Locate the cell with the specified text and output its [x, y] center coordinate. 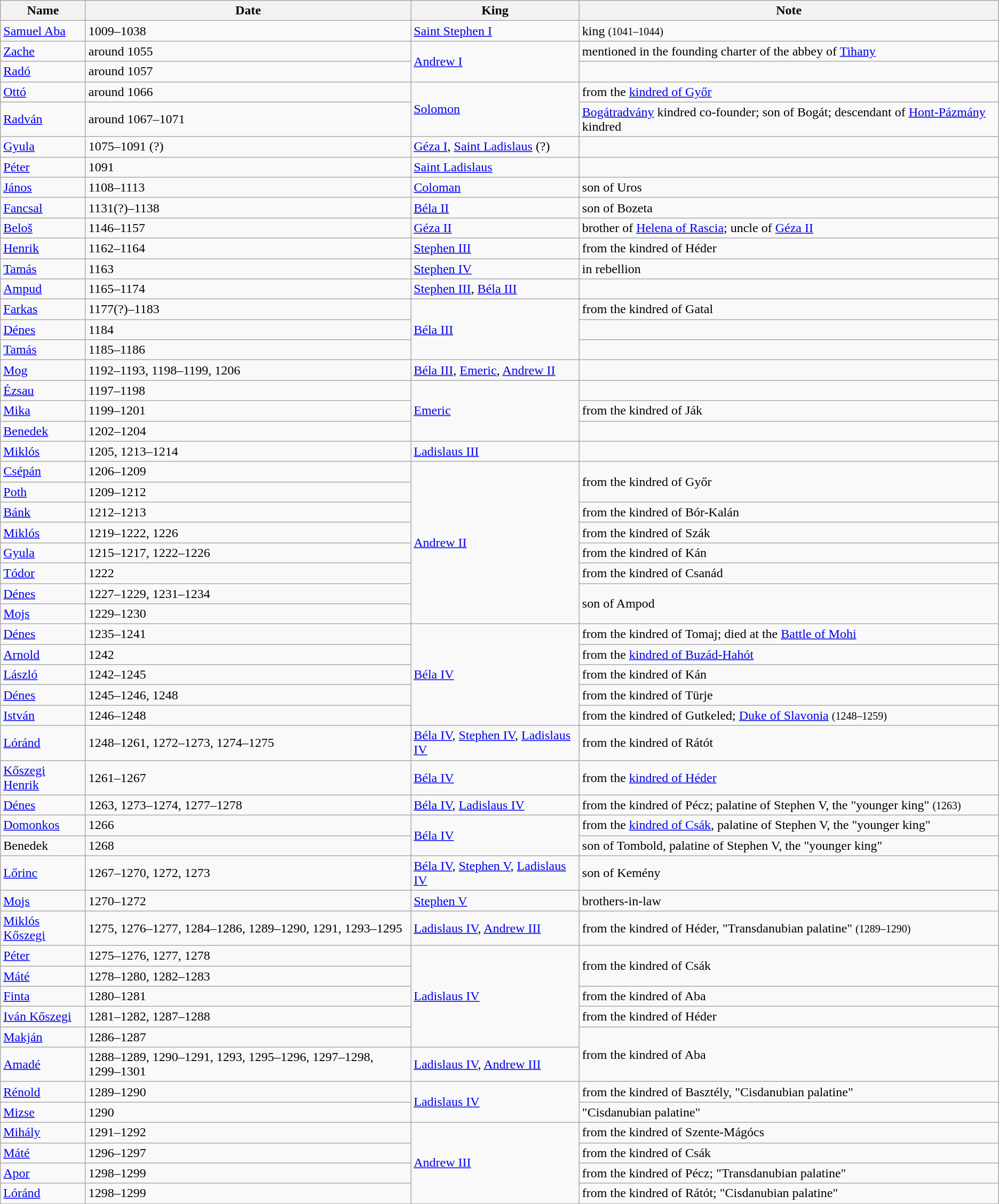
Andrew III [495, 1163]
1184 [248, 330]
Note [789, 11]
Ottó [43, 92]
Andrew I [495, 61]
1009–1038 [248, 31]
from the kindred of Szák [789, 532]
1206–1209 [248, 472]
1227–1229, 1231–1234 [248, 594]
Saint Stephen I [495, 31]
1246–1248 [248, 715]
1162–1164 [248, 248]
Rénold [43, 1092]
Bogátradvány kindred co-founder; son of Bogát; descendant of Hont-Pázmány kindred [789, 119]
Stephen III, Béla III [495, 289]
Lőrinc [43, 873]
Stephen V [495, 900]
around 1067–1071 [248, 119]
Ampud [43, 289]
1296–1297 [248, 1153]
King [495, 11]
1263, 1273–1274, 1277–1278 [248, 805]
1146–1157 [248, 228]
1108–1113 [248, 187]
1286–1287 [248, 1037]
Name [43, 11]
Ézsau [43, 390]
from the kindred of Héder, "Transdanubian palatine" (1289–1290) [789, 928]
1248–1261, 1272–1273, 1274–1275 [248, 743]
from the kindred of Csák, palatine of Stephen V, the "younger king" [789, 825]
Béla IV, Ladislaus IV [495, 805]
1091 [248, 167]
from the kindred of Rátót [789, 743]
Date [248, 11]
Radván [43, 119]
Ladislaus III [495, 451]
son of Kemény [789, 873]
1242 [248, 655]
Mika [43, 411]
1202–1204 [248, 431]
László [43, 675]
in rebellion [789, 268]
from the kindred of Tomaj; died at the Battle of Mohi [789, 634]
1192–1193, 1198–1199, 1206 [248, 370]
Domonkos [43, 825]
Mizse [43, 1112]
brother of Helena of Rascia; uncle of Géza II [789, 228]
Stephen IV [495, 268]
Saint Ladislaus [495, 167]
around 1055 [248, 51]
Mog [43, 370]
Arnold [43, 655]
1268 [248, 846]
son of Bozeta [789, 208]
around 1057 [248, 71]
1163 [248, 268]
Stephen III [495, 248]
Andrew II [495, 543]
1281–1282, 1287–1288 [248, 1017]
Farkas [43, 309]
Coloman [495, 187]
from the kindred of Bór-Kalán [789, 512]
Kőszegi Henrik [43, 778]
Poth [43, 492]
1275, 1276–1277, 1284–1286, 1289–1290, 1291, 1293–1295 [248, 928]
1245–1246, 1248 [248, 695]
1185–1186 [248, 350]
son of Tombold, palatine of Stephen V, the "younger king" [789, 846]
Tódor [43, 573]
1131(?)–1138 [248, 208]
Zache [43, 51]
from the kindred of Csanád [789, 573]
Miklós Kőszegi [43, 928]
from the kindred of Pécz; "Transdanubian palatine" [789, 1173]
1291–1292 [248, 1133]
Iván Kőszegi [43, 1017]
1267–1270, 1272, 1273 [248, 873]
from the kindred of Gutkeled; Duke of Slavonia (1248–1259) [789, 715]
1229–1230 [248, 614]
Géza I, Saint Ladislaus (?) [495, 147]
brothers-in-law [789, 900]
son of Ampod [789, 604]
1288–1289, 1290–1291, 1293, 1295–1296, 1297–1298, 1299–1301 [248, 1065]
Samuel Aba [43, 31]
1289–1290 [248, 1092]
mentioned in the founding charter of the abbey of Tihany [789, 51]
from the kindred of Gatal [789, 309]
son of Uros [789, 187]
István [43, 715]
"Cisdanubian palatine" [789, 1112]
1261–1267 [248, 778]
1199–1201 [248, 411]
1275–1276, 1277, 1278 [248, 955]
from the kindred of Ják [789, 411]
Béla IV, Stephen IV, Ladislaus IV [495, 743]
1075–1091 (?) [248, 147]
1280–1281 [248, 996]
1235–1241 [248, 634]
1222 [248, 573]
Solomon [495, 109]
1212–1213 [248, 512]
Finta [43, 996]
from the kindred of Szente-Mágócs [789, 1133]
from the kindred of Türje [789, 695]
Emeric [495, 411]
from the kindred of Buzád-Hahót [789, 655]
1205, 1213–1214 [248, 451]
1177(?)–1183 [248, 309]
1165–1174 [248, 289]
Fancsal [43, 208]
from the kindred of Rátót; "Cisdanubian palatine" [789, 1193]
1215–1217, 1222–1226 [248, 553]
Radó [43, 71]
1219–1222, 1226 [248, 532]
Amadé [43, 1065]
king (1041–1044) [789, 31]
Béla III, Emeric, Andrew II [495, 370]
Béla IV, Stephen V, Ladislaus IV [495, 873]
around 1066 [248, 92]
1270–1272 [248, 900]
from the kindred of Basztély, "Cisdanubian palatine" [789, 1092]
Apor [43, 1173]
Beloš [43, 228]
1242–1245 [248, 675]
Bánk [43, 512]
1197–1198 [248, 390]
1278–1280, 1282–1283 [248, 976]
1290 [248, 1112]
Henrik [43, 248]
Béla II [495, 208]
Csépán [43, 472]
1266 [248, 825]
János [43, 187]
from the kindred of Pécz; palatine of Stephen V, the "younger king" (1263) [789, 805]
Béla III [495, 330]
1209–1212 [248, 492]
Mihály [43, 1133]
Géza II [495, 228]
Makján [43, 1037]
